Determine the (X, Y) coordinate at the center of the cell enclosing the given text.  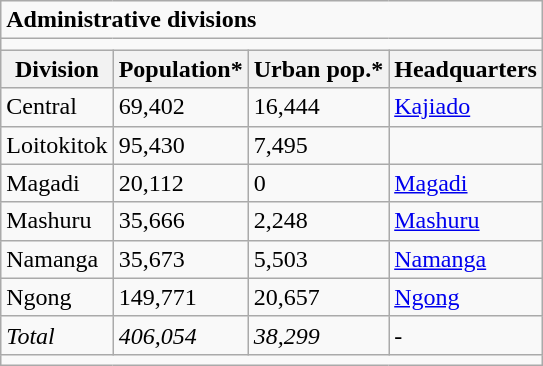
35,666 (180, 221)
69,402 (180, 107)
5,503 (318, 259)
- (466, 335)
Central (57, 107)
7,495 (318, 145)
Total (57, 335)
149,771 (180, 297)
Headquarters (466, 69)
0 (318, 183)
Urban pop.* (318, 69)
20,112 (180, 183)
406,054 (180, 335)
Population* (180, 69)
Kajiado (466, 107)
95,430 (180, 145)
20,657 (318, 297)
35,673 (180, 259)
16,444 (318, 107)
Division (57, 69)
Administrative divisions (272, 20)
2,248 (318, 221)
38,299 (318, 335)
Loitokitok (57, 145)
